Provide the (X, Y) coordinate of the cell's center where the given text is located.  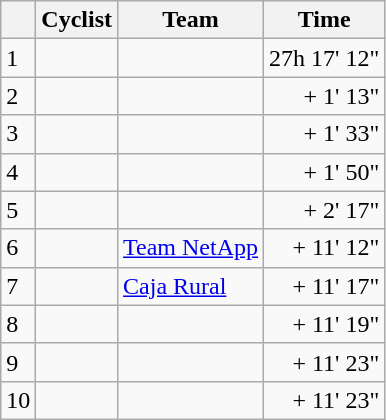
+ 1' 33" (324, 134)
Team (191, 20)
27h 17' 12" (324, 58)
+ 2' 17" (324, 210)
Cyclist (77, 20)
+ 11' 19" (324, 324)
+ 11' 17" (324, 286)
2 (18, 96)
10 (18, 400)
1 (18, 58)
Time (324, 20)
5 (18, 210)
4 (18, 172)
Team NetApp (191, 248)
+ 1' 13" (324, 96)
8 (18, 324)
9 (18, 362)
+ 1' 50" (324, 172)
7 (18, 286)
Caja Rural (191, 286)
+ 11' 12" (324, 248)
6 (18, 248)
3 (18, 134)
